For the text-containing cell, return its midpoint in (X, Y) coordinate format. 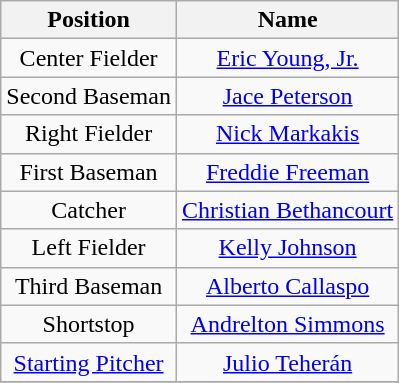
Alberto Callaspo (287, 286)
First Baseman (89, 172)
Kelly Johnson (287, 248)
Shortstop (89, 324)
Eric Young, Jr. (287, 58)
Julio Teherán (287, 362)
Nick Markakis (287, 134)
Second Baseman (89, 96)
Center Fielder (89, 58)
Name (287, 20)
Starting Pitcher (89, 362)
Andrelton Simmons (287, 324)
Catcher (89, 210)
Third Baseman (89, 286)
Freddie Freeman (287, 172)
Jace Peterson (287, 96)
Position (89, 20)
Left Fielder (89, 248)
Christian Bethancourt (287, 210)
Right Fielder (89, 134)
